Output the (X, Y) coordinate of the center of the cell containing the given text.  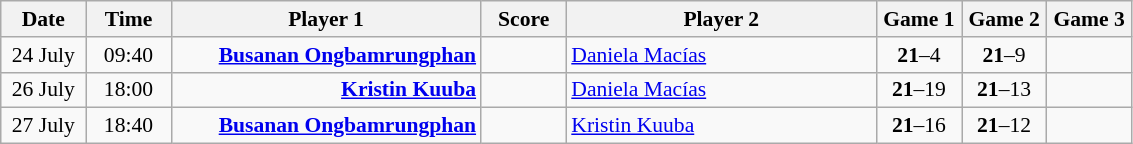
21–9 (1004, 55)
24 July (44, 55)
09:40 (128, 55)
21–13 (1004, 90)
21–16 (918, 126)
Game 2 (1004, 19)
18:40 (128, 126)
Score (524, 19)
27 July (44, 126)
21–12 (1004, 126)
21–19 (918, 90)
Player 1 (326, 19)
Game 1 (918, 19)
26 July (44, 90)
21–4 (918, 55)
18:00 (128, 90)
Player 2 (721, 19)
Date (44, 19)
Time (128, 19)
Game 3 (1090, 19)
